Find where the given text appears and provide that cell's center as (x, y) coordinate. 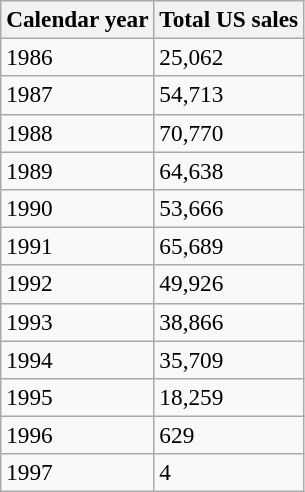
1993 (78, 322)
4 (229, 473)
65,689 (229, 246)
25,062 (229, 57)
1987 (78, 95)
1990 (78, 208)
38,866 (229, 322)
70,770 (229, 133)
1989 (78, 170)
53,666 (229, 208)
1986 (78, 57)
64,638 (229, 170)
1996 (78, 435)
49,926 (229, 284)
1991 (78, 246)
Calendar year (78, 19)
18,259 (229, 397)
1992 (78, 284)
Total US sales (229, 19)
35,709 (229, 359)
1995 (78, 397)
629 (229, 435)
1997 (78, 473)
1988 (78, 133)
54,713 (229, 95)
1994 (78, 359)
